Scan for the cell matching the given text and deliver its (x, y) coordinate at center. 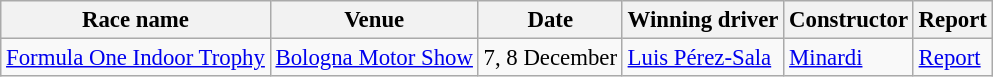
Bologna Motor Show (374, 58)
Minardi (849, 58)
Date (550, 20)
Venue (374, 20)
Constructor (849, 20)
Winning driver (702, 20)
Formula One Indoor Trophy (136, 58)
7, 8 December (550, 58)
Luis Pérez-Sala (702, 58)
Race name (136, 20)
